For the text-containing cell, return its midpoint in [x, y] coordinate format. 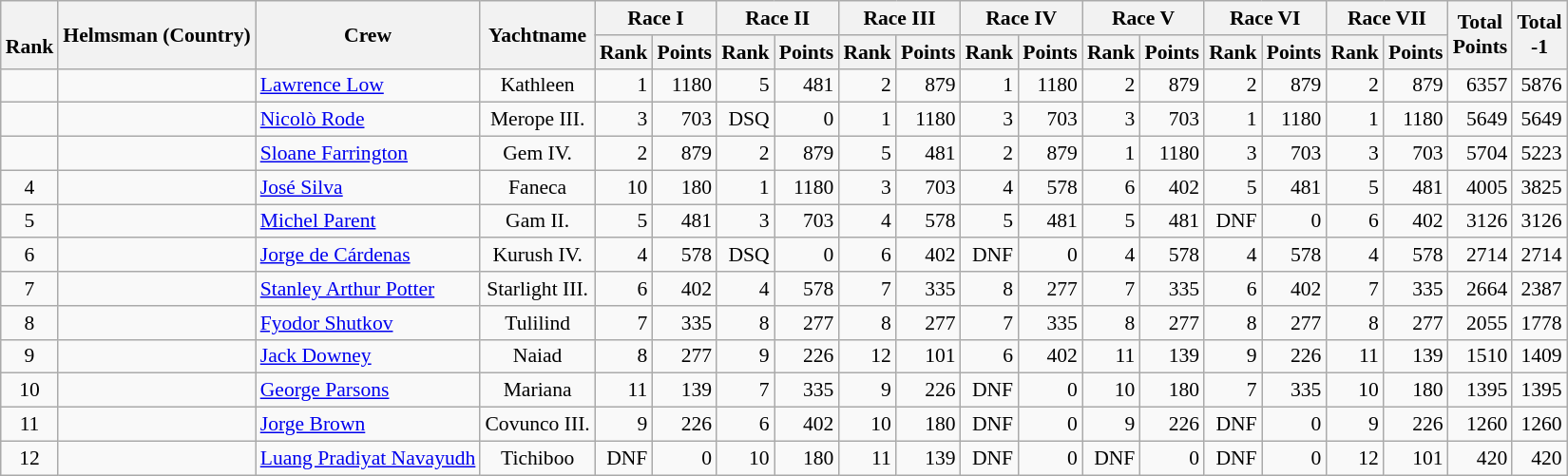
Tulilind [537, 323]
Michel Parent [369, 221]
Race II [777, 18]
2387 [1539, 289]
Naiad [537, 356]
Fyodor Shutkov [369, 323]
Faneca [537, 187]
1409 [1539, 356]
3825 [1539, 187]
Lawrence Low [369, 86]
5223 [1539, 154]
1510 [1481, 356]
Helmsman (Country) [156, 34]
Race III [899, 18]
Merope III. [537, 120]
Race VI [1265, 18]
1778 [1539, 323]
5704 [1481, 154]
Kurush IV. [537, 256]
Starlight III. [537, 289]
Stanley Arthur Potter [369, 289]
5876 [1539, 86]
Mariana [537, 390]
Race IV [1022, 18]
Jorge Brown [369, 425]
4005 [1481, 187]
Nicolò Rode [369, 120]
Total-1 [1539, 34]
Sloane Farrington [369, 154]
José Silva [369, 187]
Jorge de Cárdenas [369, 256]
George Parsons [369, 390]
Race V [1143, 18]
Luang Pradiyat Navayudh [369, 458]
Covunco III. [537, 425]
Yachtname [537, 34]
Gam II. [537, 221]
Race VII [1386, 18]
Kathleen [537, 86]
6357 [1481, 86]
2664 [1481, 289]
Tichiboo [537, 458]
Crew [369, 34]
Total Points [1481, 34]
Gem IV. [537, 154]
Race I [656, 18]
Jack Downey [369, 356]
2055 [1481, 323]
